Output the [X, Y] coordinate of the center of the cell containing the given text.  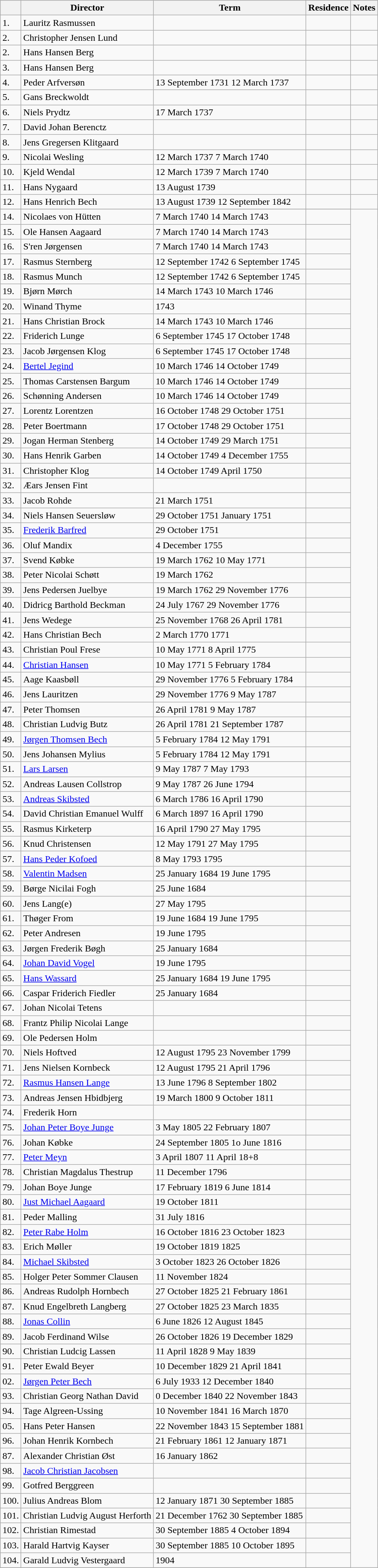
Friderich Lunge [87, 336]
29. [11, 441]
103. [11, 1545]
8 May 1793 1795 [230, 859]
Rasmus Hansen Lange [87, 1082]
27. [11, 411]
19. [11, 291]
66. [11, 993]
70. [11, 1053]
44. [11, 665]
10 May 1771 5 February 1784 [230, 665]
Andreas Rudolph Hornbech [87, 1292]
82. [11, 1232]
104. [11, 1560]
42. [11, 635]
Aage Kaasbøll [87, 680]
13 September 1731 12 March 1737 [230, 82]
9 May 1787 7 May 1793 [230, 769]
54. [11, 814]
David Johan Berenctz [87, 127]
Notes [364, 8]
45. [11, 680]
62. [11, 933]
76. [11, 1142]
36. [11, 545]
6 March 1786 16 April 1790 [230, 799]
Rasmus Munch [87, 276]
27 October 1825 21 February 1861 [230, 1292]
Hans Wassard [87, 978]
Jens Pedersen Juelbye [87, 590]
72. [11, 1082]
11 December 1796 [230, 1172]
Caspar Friderich Fiedler [87, 993]
31 July 1816 [230, 1217]
14. [11, 217]
1743 [230, 306]
24. [11, 366]
19 March 1762 29 November 1776 [230, 590]
Just Michael Aagaard [87, 1202]
10 December 1829 21 April 1841 [230, 1366]
60. [11, 903]
5. [11, 97]
Frantz Philip Nicolai Lange [87, 1023]
Jørgen Peter Bech [87, 1381]
28. [11, 426]
51. [11, 769]
6 July 1933 12 December 1840 [230, 1381]
10 November 1841 16 March 1870 [230, 1411]
21. [11, 321]
47. [11, 709]
40. [11, 605]
20. [11, 306]
05. [11, 1426]
Christian Ludvig August Herforth [87, 1515]
Jens Wedege [87, 620]
Rasmus Sternberg [87, 262]
Peter Rabe Holm [87, 1232]
0 December 1840 22 November 1843 [230, 1396]
14 October 1749 April 1750 [230, 471]
Christopher Jensen Lund [87, 38]
19 June 1684 19 June 1795 [230, 919]
1. [11, 23]
Frederik Horn [87, 1112]
11 April 1828 9 May 1839 [230, 1351]
Kjeld Wendal [87, 172]
64. [11, 963]
22. [11, 336]
Residence [329, 8]
30 September 1885 4 October 1894 [230, 1530]
85. [11, 1277]
David Christian Emanuel Wulff [87, 814]
Peter Boertmann [87, 426]
Erich Møller [87, 1247]
Hans Peter Hansen [87, 1426]
Gotfred Berggreen [87, 1486]
81. [11, 1217]
21 February 1861 12 January 1871 [230, 1441]
Andreas Skibsted [87, 799]
73. [11, 1097]
Christopher Klog [87, 471]
99. [11, 1486]
33. [11, 500]
18. [11, 276]
4. [11, 82]
29 October 1751 January 1751 [230, 515]
30 September 1885 10 October 1895 [230, 1545]
29 October 1751 [230, 530]
37. [11, 560]
71. [11, 1068]
13 August 1739 [230, 187]
19 October 1819 1825 [230, 1247]
12 January 1871 30 September 1885 [230, 1501]
16 October 1748 29 October 1751 [230, 411]
86. [11, 1292]
102. [11, 1530]
16 January 1862 [230, 1456]
Jonas Collin [87, 1321]
Nicolaes von Hütten [87, 217]
Andreas Jensen Hbidbjerg [87, 1097]
Jacob Rohde [87, 500]
Niels Prydtz [87, 112]
77. [11, 1157]
Gans Breckwoldt [87, 97]
29 November 1776 9 May 1787 [230, 695]
9 May 1787 26 June 1794 [230, 784]
39. [11, 590]
16. [11, 247]
7. [11, 127]
19 March 1762 10 May 1771 [230, 560]
9. [11, 157]
Hans Nygaard [87, 187]
Christian Magdalus Thestrup [87, 1172]
12. [11, 202]
Bjørn Mørch [87, 291]
Jørgen Thomsen Bech [87, 739]
S'ren Jørgensen [87, 247]
17 March 1737 [230, 112]
27 October 1825 23 March 1835 [230, 1306]
61. [11, 919]
3 October 1823 26 October 1826 [230, 1262]
Knud Engelbreth Langberg [87, 1306]
Hans Peder Kofoed [87, 859]
Didricg Barthold Beckman [87, 605]
Hans Christian Brock [87, 321]
69. [11, 1038]
98. [11, 1471]
Peder Malling [87, 1217]
57. [11, 859]
12 March 1737 7 March 1740 [230, 157]
Lorentz Lorentzen [87, 411]
02. [11, 1381]
Nicolai Wesling [87, 157]
24 September 1805 1o June 1816 [230, 1142]
49. [11, 739]
Michael Skibsted [87, 1262]
68. [11, 1023]
25. [11, 381]
53. [11, 799]
25 June 1684 [230, 888]
Valentin Madsen [87, 873]
65. [11, 978]
75. [11, 1127]
Peter Andresen [87, 933]
1904 [230, 1560]
26. [11, 396]
Lauritz Rasmussen [87, 23]
Tage Algreen-Ussing [87, 1411]
Ole Hansen Aagaard [87, 232]
74. [11, 1112]
Thomas Carstensen Bargum [87, 381]
52. [11, 784]
Hans Henrich Bech [87, 202]
93. [11, 1396]
Jens Lang(e) [87, 903]
30. [11, 456]
6 June 1826 12 August 1845 [230, 1321]
Holger Peter Sommer Clausen [87, 1277]
Ole Pedersen Holm [87, 1038]
Jens Nielsen Kornbeck [87, 1068]
Christian Ludvig Butz [87, 724]
32. [11, 486]
19 October 1811 [230, 1202]
10 May 1771 8 April 1775 [230, 649]
Jens Johansen Mylius [87, 754]
Jacob Jørgensen Klog [87, 351]
12 March 1739 7 March 1740 [230, 172]
Garald Ludvig Vestergaard [87, 1560]
Bertel Jegind [87, 366]
46. [11, 695]
16 April 1790 27 May 1795 [230, 829]
38. [11, 575]
Jens Lauritzen [87, 695]
Johan Købke [87, 1142]
4 December 1755 [230, 545]
Term [230, 8]
27 May 1795 [230, 903]
Hans Henrik Garben [87, 456]
Jens Gregersen Klitgaard [87, 142]
Johan Nicolai Tetens [87, 1008]
Jacob Christian Jacobsen [87, 1471]
Thøger From [87, 919]
6. [11, 112]
Børge Nicilai Fogh [87, 888]
3 May 1805 22 February 1807 [230, 1127]
22 November 1843 15 September 1881 [230, 1426]
Johan Peter Boye Junge [87, 1127]
59. [11, 888]
3 April 1807 11 April 18+8 [230, 1157]
Winand Thyme [87, 306]
Oluf Mandix [87, 545]
29 November 1776 5 February 1784 [230, 680]
2 March 1770 1771 [230, 635]
Niels Hoftved [87, 1053]
96. [11, 1441]
14 October 1749 4 December 1755 [230, 456]
12 August 1795 21 April 1796 [230, 1068]
Peder Arfversøn [87, 82]
89. [11, 1336]
Peter Nicolai Schøtt [87, 575]
67. [11, 1008]
8. [11, 142]
Rasmus Kirketerp [87, 829]
13 August 1739 12 September 1842 [230, 202]
Svend Købke [87, 560]
3. [11, 67]
Jogan Herman Stenberg [87, 441]
94. [11, 1411]
26 April 1781 21 September 1787 [230, 724]
21 March 1751 [230, 500]
Johan Boye Junge [87, 1187]
17 February 1819 6 June 1814 [230, 1187]
12 May 1791 27 May 1795 [230, 844]
78. [11, 1172]
Jacob Ferdinand Wilse [87, 1336]
90. [11, 1351]
41. [11, 620]
Harald Hartvig Kayser [87, 1545]
17. [11, 262]
100. [11, 1501]
80. [11, 1202]
88. [11, 1321]
Johan David Vogel [87, 963]
63. [11, 948]
Hans Christian Bech [87, 635]
Julius Andreas Blom [87, 1501]
6 March 1897 16 April 1790 [230, 814]
Director [87, 8]
58. [11, 873]
26 October 1826 19 December 1829 [230, 1336]
Christian Ludcig Lassen [87, 1351]
34. [11, 515]
Alexander Christian Øst [87, 1456]
13 June 1796 8 September 1802 [230, 1082]
Jørgen Frederik Bøgh [87, 948]
55. [11, 829]
21 December 1762 30 September 1885 [230, 1515]
Knud Christensen [87, 844]
19 March 1800 9 October 1811 [230, 1097]
14 October 1749 29 March 1751 [230, 441]
Andreas Lausen Collstrop [87, 784]
50. [11, 754]
Christian Poul Frese [87, 649]
101. [11, 1515]
Christian Hansen [87, 665]
79. [11, 1187]
Christian Georg Nathan David [87, 1396]
Schønning Andersen [87, 396]
11 November 1824 [230, 1277]
17 October 1748 29 October 1751 [230, 426]
Niels Hansen Seuersløw [87, 515]
12 August 1795 23 November 1799 [230, 1053]
Peter Thomsen [87, 709]
16 October 1816 23 October 1823 [230, 1232]
56. [11, 844]
43. [11, 649]
23. [11, 351]
19 March 1762 [230, 575]
Johan Henrik Kornbech [87, 1441]
Lars Larsen [87, 769]
31. [11, 471]
84. [11, 1262]
24 July 1767 29 November 1776 [230, 605]
Christian Rimestad [87, 1530]
Frederik Barfred [87, 530]
10. [11, 172]
25 November 1768 26 April 1781 [230, 620]
83. [11, 1247]
Peter Ewald Beyer [87, 1366]
35. [11, 530]
Peter Meyn [87, 1157]
Æars Jensen Fint [87, 486]
26 April 1781 9 May 1787 [230, 709]
48. [11, 724]
11. [11, 187]
15. [11, 232]
91. [11, 1366]
